Provide the (x, y) coordinate of the cell's center where the given text is located.  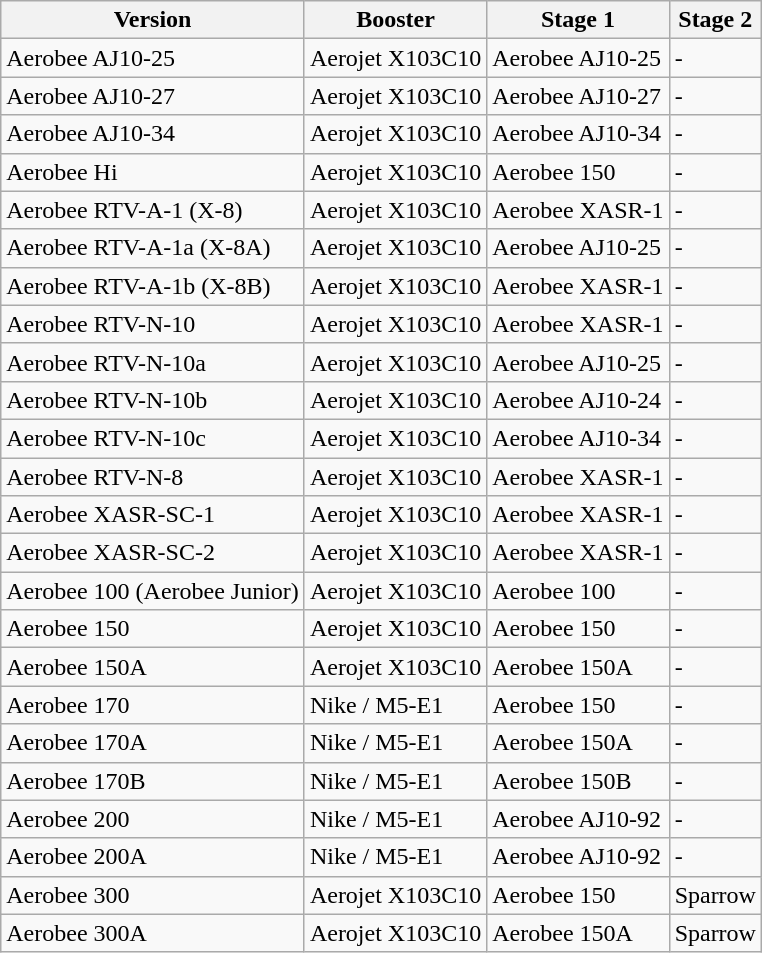
Aerobee 170B (153, 781)
Aerobee RTV-N-10b (153, 400)
Booster (395, 20)
Aerobee RTV-N-10a (153, 362)
Aerobee 200 (153, 819)
Aerobee 150B (578, 781)
Aerobee RTV-A-1b (X-8B) (153, 286)
Aerobee XASR-SC-1 (153, 515)
Aerobee 100 (Aerobee Junior) (153, 591)
Aerobee 200A (153, 857)
Version (153, 20)
Aerobee 300 (153, 895)
Aerobee RTV-A-1 (X-8) (153, 210)
Aerobee 100 (578, 591)
Aerobee 170 (153, 705)
Aerobee RTV-A-1a (X-8A) (153, 248)
Aerobee AJ10-24 (578, 400)
Aerobee XASR-SC-2 (153, 553)
Aerobee RTV-N-10c (153, 438)
Stage 2 (715, 20)
Aerobee RTV-N-8 (153, 477)
Stage 1 (578, 20)
Aerobee RTV-N-10 (153, 324)
Aerobee 300A (153, 933)
Aerobee 170A (153, 743)
Aerobee Hi (153, 172)
